Capture the cell that displays the provided text and extract its (X, Y) central coordinate. 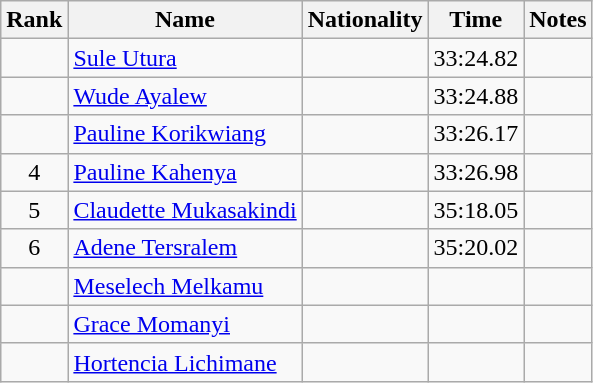
Notes (558, 20)
Sule Utura (185, 58)
33:26.17 (476, 134)
33:26.98 (476, 172)
Pauline Kahenya (185, 172)
6 (34, 248)
Time (476, 20)
Name (185, 20)
35:18.05 (476, 210)
Grace Momanyi (185, 324)
Nationality (365, 20)
33:24.88 (476, 96)
Claudette Mukasakindi (185, 210)
Meselech Melkamu (185, 286)
33:24.82 (476, 58)
Wude Ayalew (185, 96)
4 (34, 172)
Adene Tersralem (185, 248)
5 (34, 210)
Rank (34, 20)
Pauline Korikwiang (185, 134)
35:20.02 (476, 248)
Hortencia Lichimane (185, 362)
